Find where the given text appears and provide that cell's center as [X, Y] coordinate. 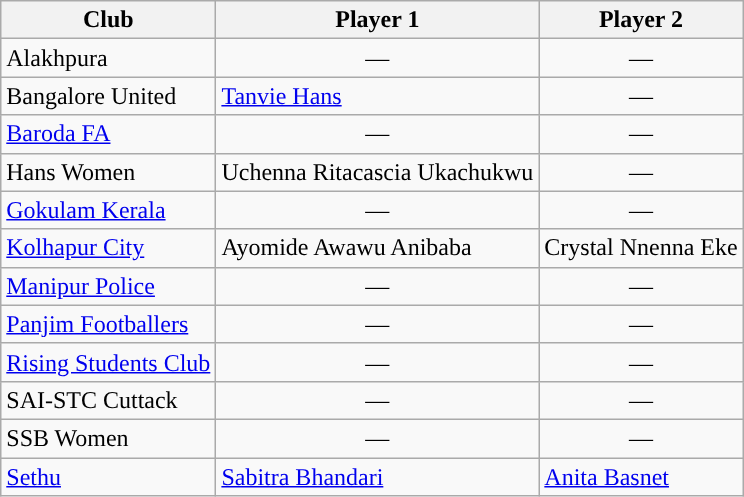
Gokulam Kerala [108, 210]
Panjim Footballers [108, 324]
Ayomide Awawu Anibaba [378, 248]
Bangalore United [108, 96]
Sabitra Bhandari [378, 477]
Anita Basnet [641, 477]
Rising Students Club [108, 362]
Alakhpura [108, 58]
Hans Women [108, 172]
Sethu [108, 477]
Club [108, 20]
Player 1 [378, 20]
Baroda FA [108, 134]
Player 2 [641, 20]
Tanvie Hans [378, 96]
Manipur Police [108, 286]
Uchenna Ritacascia Ukachukwu [378, 172]
Crystal Nnenna Eke [641, 248]
SSB Women [108, 438]
SAI-STC Cuttack [108, 400]
Kolhapur City [108, 248]
